Scan for the cell matching the given text and deliver its [X, Y] coordinate at center. 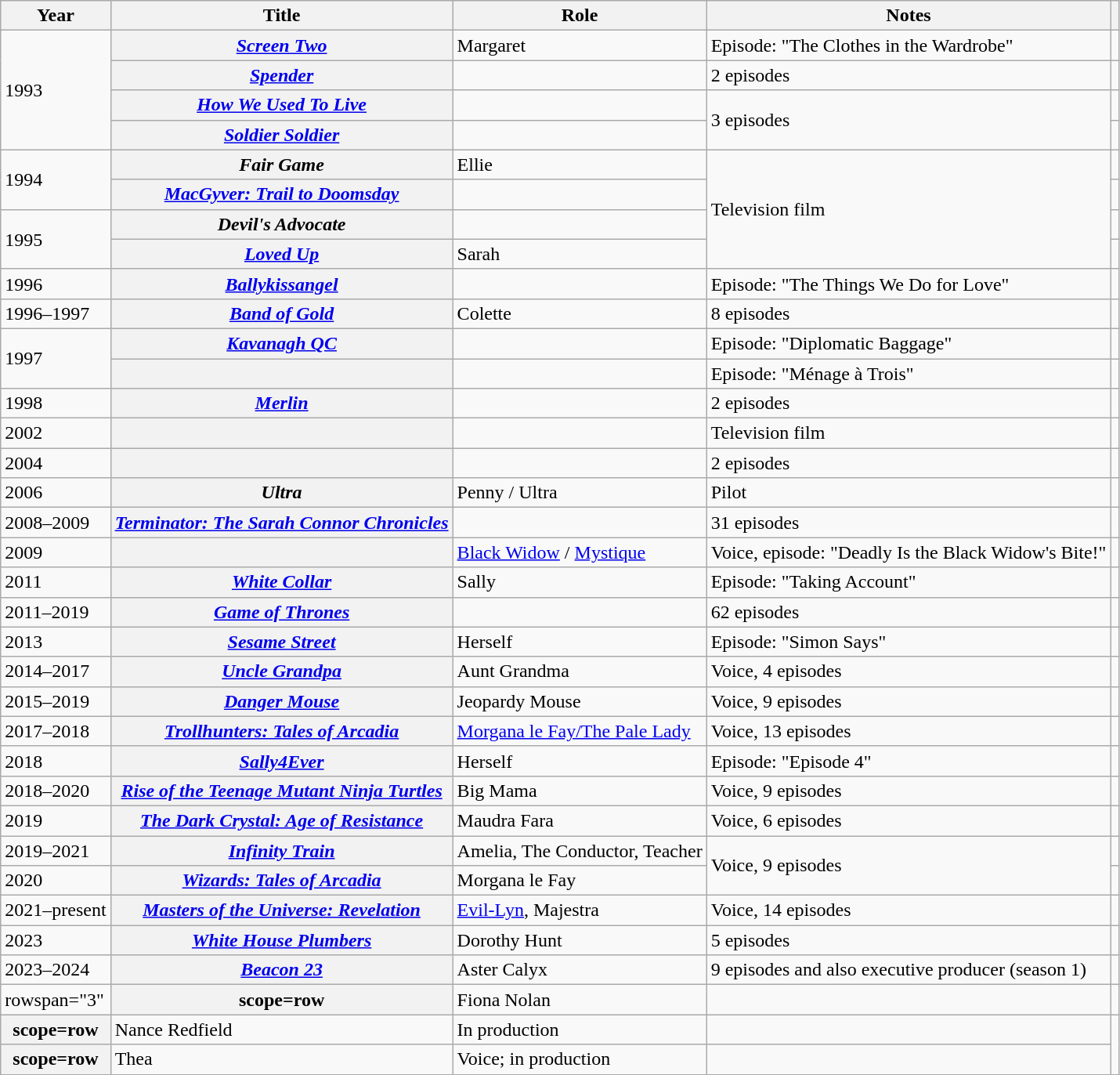
2019–2021 [56, 850]
2006 [56, 493]
Morgana le Fay [580, 881]
Penny / Ultra [580, 493]
Voice, 6 episodes [909, 820]
Trollhunters: Tales of Arcadia [282, 731]
Beacon 23 [282, 970]
Danger Mouse [282, 701]
Ultra [282, 493]
8 episodes [909, 313]
Evil-Lyn, Majestra [580, 910]
Year [56, 16]
Screen Two [282, 45]
Voice, 13 episodes [909, 731]
Colette [580, 313]
Game of Thrones [282, 612]
Episode: "Episode 4" [909, 761]
Band of Gold [282, 313]
2011–2019 [56, 612]
The Dark Crystal: Age of Resistance [282, 820]
9 episodes and also executive producer (season 1) [909, 970]
2023–2024 [56, 970]
5 episodes [909, 940]
Merlin [282, 404]
2018–2020 [56, 791]
Jeopardy Mouse [580, 701]
Amelia, The Conductor, Teacher [580, 850]
Voice; in production [580, 1059]
Terminator: The Sarah Connor Chronicles [282, 523]
Margaret [580, 45]
3 episodes [909, 120]
Role [580, 16]
Episode: "Simon Says" [909, 642]
Episode: "The Clothes in the Wardrobe" [909, 45]
2023 [56, 940]
1996 [56, 284]
2008–2009 [56, 523]
In production [580, 1030]
Black Widow / Mystique [580, 552]
Fair Game [282, 165]
1998 [56, 404]
Sesame Street [282, 642]
Ballykissangel [282, 284]
Pilot [909, 493]
Voice, episode: "Deadly Is the Black Widow's Bite!" [909, 552]
Thea [282, 1059]
Kavanagh QC [282, 343]
2020 [56, 881]
White House Plumbers [282, 940]
1994 [56, 179]
Sarah [580, 254]
2021–present [56, 910]
1993 [56, 90]
Maudra Fara [580, 820]
Fiona Nolan [580, 1000]
2009 [56, 552]
Notes [909, 16]
Title [282, 16]
Big Mama [580, 791]
Masters of the Universe: Revelation [282, 910]
Infinity Train [282, 850]
Dorothy Hunt [580, 940]
1995 [56, 239]
2015–2019 [56, 701]
2014–2017 [56, 671]
Morgana le Fay/The Pale Lady [580, 731]
Ellie [580, 165]
Uncle Grandpa [282, 671]
Sally4Ever [282, 761]
Soldier Soldier [282, 135]
MacGyver: Trail to Doomsday [282, 194]
62 episodes [909, 612]
31 episodes [909, 523]
How We Used To Live [282, 105]
White Collar [282, 582]
2013 [56, 642]
rowspan="3" [56, 1000]
Aunt Grandma [580, 671]
Episode: "Ménage à Trois" [909, 374]
Episode: "The Things We Do for Love" [909, 284]
1996–1997 [56, 313]
Voice, 4 episodes [909, 671]
Aster Calyx [580, 970]
Wizards: Tales of Arcadia [282, 881]
2018 [56, 761]
1997 [56, 358]
Voice, 14 episodes [909, 910]
2017–2018 [56, 731]
Sally [580, 582]
Rise of the Teenage Mutant Ninja Turtles [282, 791]
2002 [56, 433]
Spender [282, 75]
Nance Redfield [282, 1030]
Episode: "Diplomatic Baggage" [909, 343]
2004 [56, 463]
Devil's Advocate [282, 224]
Loved Up [282, 254]
Episode: "Taking Account" [909, 582]
2019 [56, 820]
2011 [56, 582]
